Return [X, Y] of the center of cell containing provided text 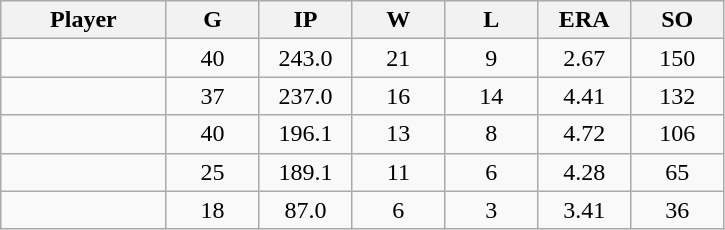
4.72 [584, 134]
2.67 [584, 58]
L [492, 20]
36 [678, 210]
4.28 [584, 172]
G [212, 20]
18 [212, 210]
65 [678, 172]
W [398, 20]
13 [398, 134]
150 [678, 58]
4.41 [584, 96]
243.0 [306, 58]
87.0 [306, 210]
37 [212, 96]
IP [306, 20]
196.1 [306, 134]
132 [678, 96]
8 [492, 134]
9 [492, 58]
237.0 [306, 96]
16 [398, 96]
106 [678, 134]
Player [84, 20]
189.1 [306, 172]
3 [492, 210]
ERA [584, 20]
11 [398, 172]
21 [398, 58]
14 [492, 96]
3.41 [584, 210]
SO [678, 20]
25 [212, 172]
